For the text-containing cell, return its midpoint in [x, y] coordinate format. 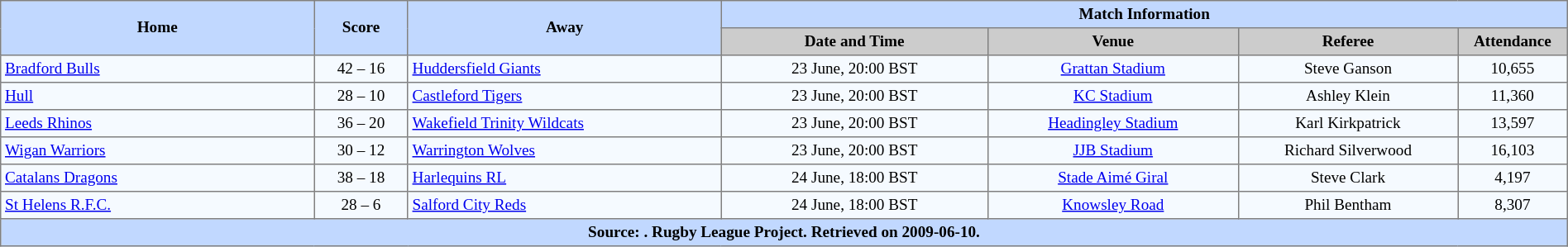
28 – 10 [361, 96]
KC Stadium [1113, 96]
8,307 [1513, 205]
16,103 [1513, 150]
13,597 [1513, 124]
Salford City Reds [564, 205]
Castleford Tigers [564, 96]
Grattan Stadium [1113, 69]
JJB Stadium [1113, 150]
10,655 [1513, 69]
Steve Clark [1348, 178]
Date and Time [854, 41]
Huddersfield Giants [564, 69]
11,360 [1513, 96]
Ashley Klein [1348, 96]
Bradford Bulls [157, 69]
Leeds Rhinos [157, 124]
Referee [1348, 41]
Wakefield Trinity Wildcats [564, 124]
Headingley Stadium [1113, 124]
38 – 18 [361, 178]
Match Information [1145, 15]
30 – 12 [361, 150]
St Helens R.F.C. [157, 205]
Richard Silverwood [1348, 150]
Phil Bentham [1348, 205]
Away [564, 28]
Warrington Wolves [564, 150]
42 – 16 [361, 69]
Score [361, 28]
Source: . Rugby League Project. Retrieved on 2009-06-10. [784, 233]
Knowsley Road [1113, 205]
36 – 20 [361, 124]
Wigan Warriors [157, 150]
Harlequins RL [564, 178]
Home [157, 28]
28 – 6 [361, 205]
Hull [157, 96]
Venue [1113, 41]
Steve Ganson [1348, 69]
Catalans Dragons [157, 178]
Stade Aimé Giral [1113, 178]
Karl Kirkpatrick [1348, 124]
Attendance [1513, 41]
4,197 [1513, 178]
